Locate the cell with the specified text and output its [x, y] center coordinate. 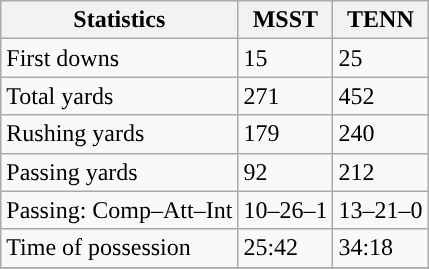
Passing: Comp–Att–Int [120, 210]
TENN [380, 20]
452 [380, 96]
13–21–0 [380, 210]
25 [380, 58]
Rushing yards [120, 134]
212 [380, 172]
34:18 [380, 248]
240 [380, 134]
MSST [286, 20]
Passing yards [120, 172]
Statistics [120, 20]
First downs [120, 58]
Time of possession [120, 248]
92 [286, 172]
179 [286, 134]
10–26–1 [286, 210]
25:42 [286, 248]
15 [286, 58]
Total yards [120, 96]
271 [286, 96]
